Find where the given text appears and provide that cell's center as [x, y] coordinate. 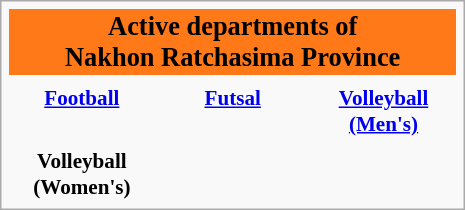
Football [82, 111]
Volleyball (Men's) [384, 111]
Futsal [233, 111]
Volleyball (Women's) [82, 174]
Active departments ofNakhon Ratchasima Province [232, 42]
